Find where the given text appears and provide that cell's center as (X, Y) coordinate. 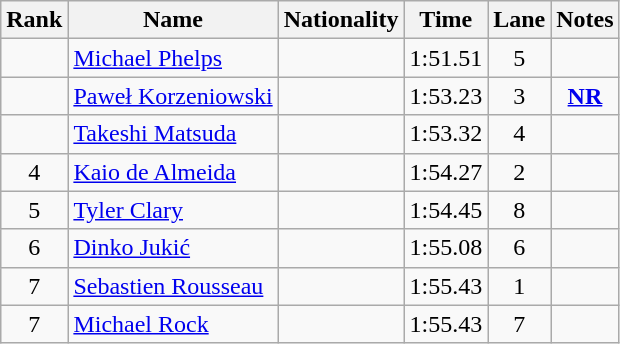
Dinko Jukić (173, 248)
1:54.45 (446, 210)
1:55.08 (446, 248)
Kaio de Almeida (173, 172)
Michael Rock (173, 324)
8 (520, 210)
Paweł Korzeniowski (173, 96)
Tyler Clary (173, 210)
Sebastien Rousseau (173, 286)
NR (585, 96)
Nationality (341, 20)
1:53.32 (446, 134)
Takeshi Matsuda (173, 134)
Notes (585, 20)
Lane (520, 20)
2 (520, 172)
3 (520, 96)
Michael Phelps (173, 58)
Time (446, 20)
1:53.23 (446, 96)
1:54.27 (446, 172)
Name (173, 20)
1:51.51 (446, 58)
1 (520, 286)
Rank (34, 20)
